From the cell containing the given text, extract its center point as (x, y) coordinate. 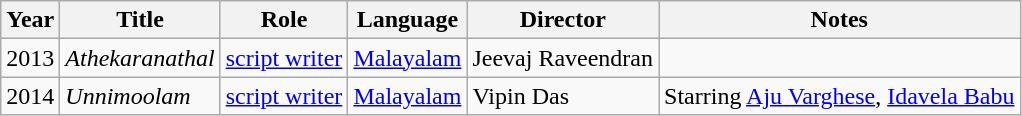
Language (408, 20)
2013 (30, 58)
Jeevaj Raveendran (563, 58)
Vipin Das (563, 96)
Director (563, 20)
Title (140, 20)
Starring Aju Varghese, Idavela Babu (840, 96)
Role (284, 20)
Athekaranathal (140, 58)
2014 (30, 96)
Notes (840, 20)
Year (30, 20)
Unnimoolam (140, 96)
